Extract the [X, Y] coordinate from the center of the cell holding the provided text.  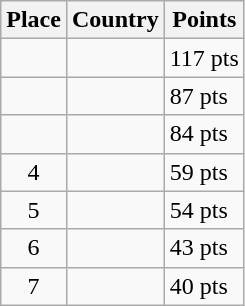
43 pts [204, 248]
7 [34, 286]
84 pts [204, 134]
5 [34, 210]
6 [34, 248]
Place [34, 20]
4 [34, 172]
40 pts [204, 286]
54 pts [204, 210]
117 pts [204, 58]
Country [115, 20]
Points [204, 20]
87 pts [204, 96]
59 pts [204, 172]
